For the text-containing cell, return its midpoint in [X, Y] coordinate format. 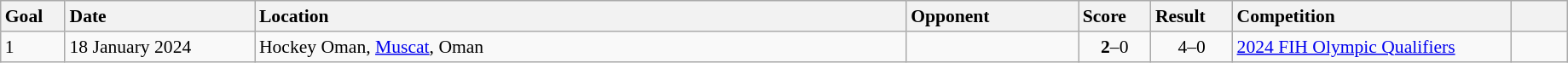
Goal [33, 16]
Opponent [992, 16]
Date [159, 16]
4–0 [1192, 47]
2–0 [1115, 47]
18 January 2024 [159, 47]
2024 FIH Olympic Qualifiers [1373, 47]
Hockey Oman, Muscat, Oman [581, 47]
Score [1115, 16]
Result [1192, 16]
1 [33, 47]
Location [581, 16]
Competition [1373, 16]
